Find where the given text appears and provide that cell's center as [x, y] coordinate. 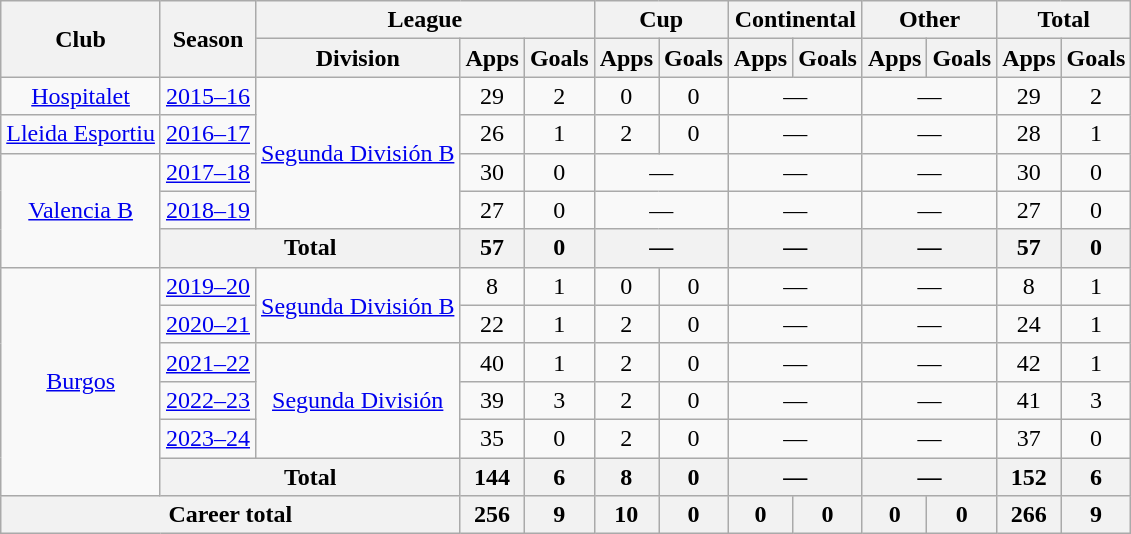
2020–21 [208, 324]
24 [1029, 324]
Hospitalet [81, 96]
2021–22 [208, 362]
Other [929, 20]
Segunda División [358, 400]
40 [492, 362]
42 [1029, 362]
2017–18 [208, 172]
Lleida Esportiu [81, 134]
Burgos [81, 381]
League [426, 20]
2016–17 [208, 134]
Division [358, 58]
28 [1029, 134]
Valencia B [81, 210]
2018–19 [208, 210]
Season [208, 39]
266 [1029, 515]
2022–23 [208, 400]
22 [492, 324]
256 [492, 515]
2023–24 [208, 438]
Career total [230, 515]
Club [81, 39]
2015–16 [208, 96]
152 [1029, 477]
39 [492, 400]
Continental [795, 20]
2019–20 [208, 286]
26 [492, 134]
41 [1029, 400]
37 [1029, 438]
144 [492, 477]
35 [492, 438]
Cup [661, 20]
10 [626, 515]
